Return the (X, Y) coordinate for the center point of the cell that contains the specified text.  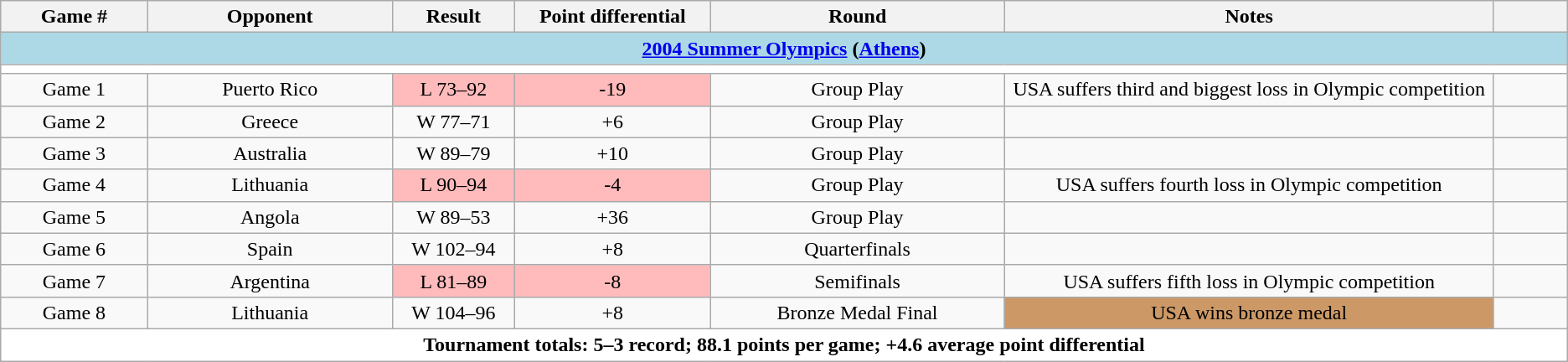
W 89–53 (453, 217)
-19 (612, 90)
Notes (1250, 17)
L 73–92 (453, 90)
Game 1 (74, 90)
Argentina (270, 281)
-8 (612, 281)
2004 Summer Olympics (Athens) (784, 49)
USA wins bronze medal (1250, 313)
Bronze Medal Final (858, 313)
Tournament totals: 5–3 record; 88.1 points per game; +4.6 average point differential (784, 344)
L 81–89 (453, 281)
Angola (270, 217)
W 102–94 (453, 249)
L 90–94 (453, 185)
USA suffers fifth loss in Olympic competition (1250, 281)
W 89–79 (453, 153)
Point differential (612, 17)
Australia (270, 153)
Opponent (270, 17)
W 77–71 (453, 122)
Game 5 (74, 217)
Greece (270, 122)
Game 4 (74, 185)
Puerto Rico (270, 90)
+10 (612, 153)
Game 2 (74, 122)
Quarterfinals (858, 249)
Game # (74, 17)
USA suffers fourth loss in Olympic competition (1250, 185)
Game 7 (74, 281)
W 104–96 (453, 313)
Game 8 (74, 313)
Game 3 (74, 153)
Result (453, 17)
Spain (270, 249)
+6 (612, 122)
-4 (612, 185)
Game 6 (74, 249)
USA suffers third and biggest loss in Olympic competition (1250, 90)
Round (858, 17)
+36 (612, 217)
Semifinals (858, 281)
